Extract the (x, y) coordinate from the center of the cell holding the provided text.  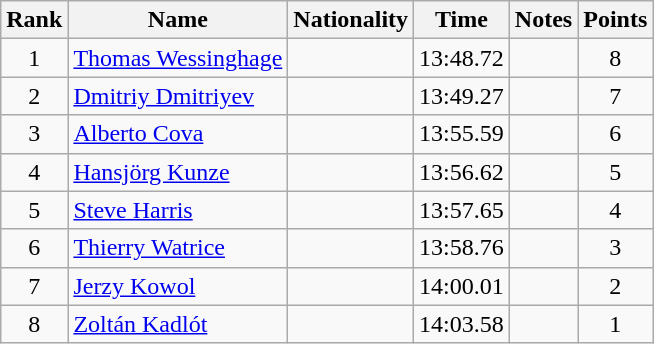
13:49.27 (462, 96)
13:56.62 (462, 172)
14:00.01 (462, 286)
Nationality (351, 20)
Dmitriy Dmitriyev (178, 96)
Thierry Watrice (178, 248)
Thomas Wessinghage (178, 58)
Time (462, 20)
14:03.58 (462, 324)
Name (178, 20)
Jerzy Kowol (178, 286)
Steve Harris (178, 210)
13:57.65 (462, 210)
Points (616, 20)
Alberto Cova (178, 134)
Rank (34, 20)
Zoltán Kadlót (178, 324)
Notes (543, 20)
13:58.76 (462, 248)
13:48.72 (462, 58)
Hansjörg Kunze (178, 172)
13:55.59 (462, 134)
